Return the [x, y] coordinate for the center point of the cell that contains the specified text.  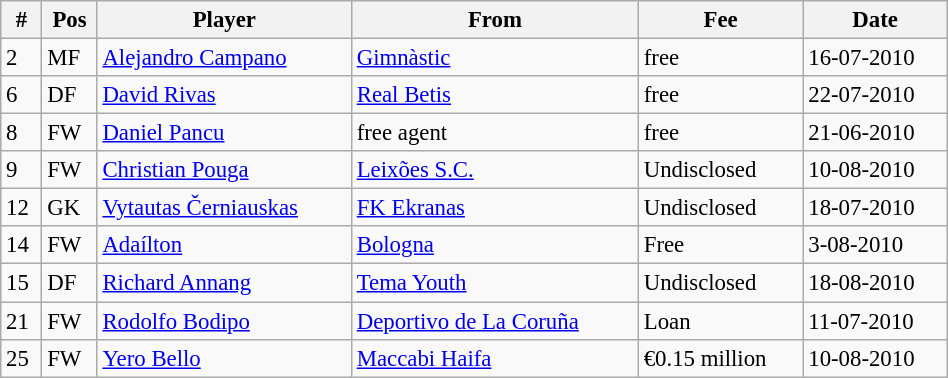
Player [224, 20]
14 [22, 245]
Maccabi Haifa [494, 358]
21 [22, 321]
11-07-2010 [875, 321]
Alejandro Campano [224, 58]
6 [22, 95]
Gimnàstic [494, 58]
2 [22, 58]
Vytautas Černiauskas [224, 208]
Fee [720, 20]
Richard Annang [224, 283]
David Rivas [224, 95]
Adaílton [224, 245]
MF [70, 58]
12 [22, 208]
FK Ekranas [494, 208]
8 [22, 133]
21-06-2010 [875, 133]
Leixões S.C. [494, 170]
Tema Youth [494, 283]
15 [22, 283]
18-07-2010 [875, 208]
9 [22, 170]
3-08-2010 [875, 245]
Rodolfo Bodipo [224, 321]
Bologna [494, 245]
Loan [720, 321]
Free [720, 245]
free agent [494, 133]
Pos [70, 20]
€0.15 million [720, 358]
From [494, 20]
GK [70, 208]
22-07-2010 [875, 95]
Real Betis [494, 95]
Yero Bello [224, 358]
18-08-2010 [875, 283]
Date [875, 20]
Christian Pouga [224, 170]
Deportivo de La Coruña [494, 321]
16-07-2010 [875, 58]
25 [22, 358]
Daniel Pancu [224, 133]
# [22, 20]
